Return [X, Y] of the center of cell containing provided text 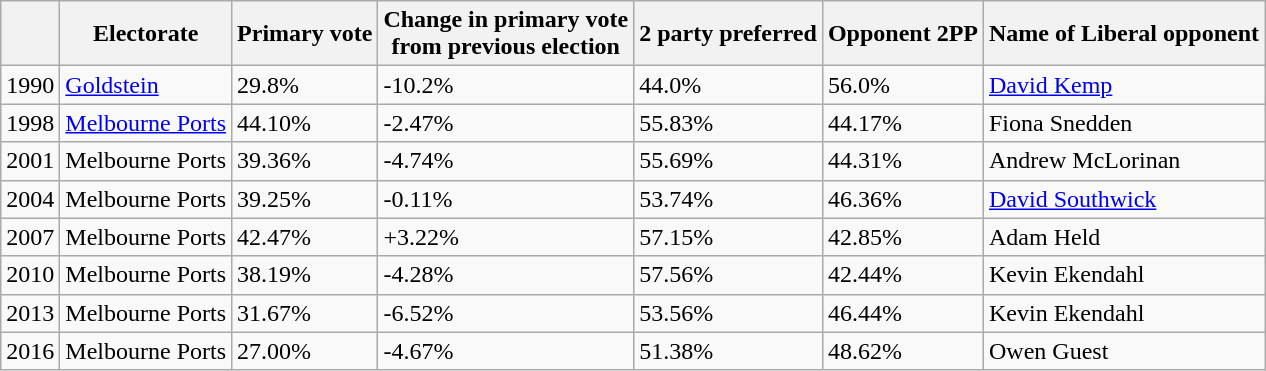
2013 [30, 313]
51.38% [728, 351]
39.36% [305, 161]
+3.22% [506, 237]
1990 [30, 85]
2001 [30, 161]
44.10% [305, 123]
27.00% [305, 351]
53.74% [728, 199]
-6.52% [506, 313]
David Kemp [1124, 85]
42.85% [902, 237]
Change in primary votefrom previous election [506, 34]
44.0% [728, 85]
Opponent 2PP [902, 34]
2016 [30, 351]
Adam Held [1124, 237]
1998 [30, 123]
2 party preferred [728, 34]
48.62% [902, 351]
39.25% [305, 199]
46.36% [902, 199]
44.17% [902, 123]
42.47% [305, 237]
57.56% [728, 275]
-2.47% [506, 123]
44.31% [902, 161]
David Southwick [1124, 199]
55.83% [728, 123]
29.8% [305, 85]
55.69% [728, 161]
-0.11% [506, 199]
53.56% [728, 313]
Goldstein [146, 85]
-4.67% [506, 351]
-10.2% [506, 85]
Primary vote [305, 34]
Name of Liberal opponent [1124, 34]
57.15% [728, 237]
38.19% [305, 275]
42.44% [902, 275]
2007 [30, 237]
Fiona Snedden [1124, 123]
2004 [30, 199]
-4.28% [506, 275]
Andrew McLorinan [1124, 161]
-4.74% [506, 161]
46.44% [902, 313]
Owen Guest [1124, 351]
Electorate [146, 34]
56.0% [902, 85]
2010 [30, 275]
31.67% [305, 313]
